Output the (x, y) coordinate of the center of the cell containing the given text.  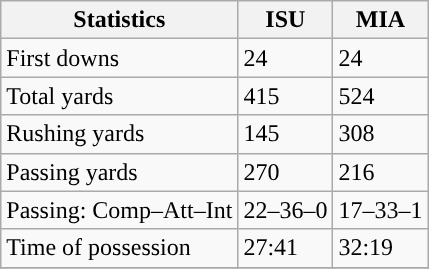
415 (286, 96)
27:41 (286, 248)
Statistics (120, 20)
270 (286, 172)
ISU (286, 20)
22–36–0 (286, 210)
308 (380, 134)
145 (286, 134)
Passing yards (120, 172)
32:19 (380, 248)
First downs (120, 58)
216 (380, 172)
MIA (380, 20)
524 (380, 96)
Time of possession (120, 248)
Passing: Comp–Att–Int (120, 210)
17–33–1 (380, 210)
Total yards (120, 96)
Rushing yards (120, 134)
